Extract the (X, Y) coordinate from the center of the cell holding the provided text.  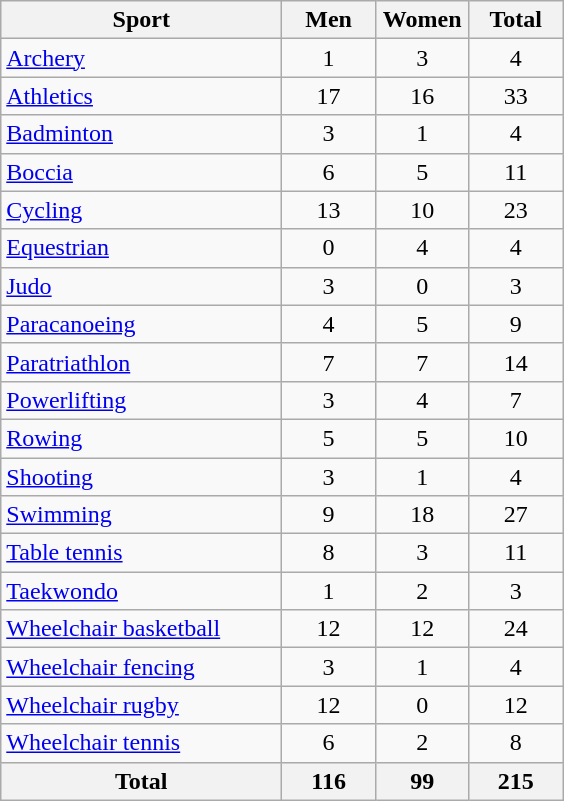
13 (329, 210)
Powerlifting (142, 400)
18 (422, 515)
Badminton (142, 134)
Rowing (142, 438)
Sport (142, 20)
Wheelchair tennis (142, 743)
Cycling (142, 210)
Swimming (142, 515)
Shooting (142, 477)
Athletics (142, 96)
Table tennis (142, 553)
Judo (142, 286)
Equestrian (142, 248)
Boccia (142, 172)
99 (422, 781)
16 (422, 96)
27 (516, 515)
33 (516, 96)
17 (329, 96)
215 (516, 781)
Taekwondo (142, 591)
14 (516, 362)
Wheelchair basketball (142, 629)
Paracanoeing (142, 324)
Men (329, 20)
116 (329, 781)
Women (422, 20)
24 (516, 629)
Wheelchair fencing (142, 667)
Archery (142, 58)
Paratriathlon (142, 362)
23 (516, 210)
Wheelchair rugby (142, 705)
